Locate the cell with the specified text and output its [x, y] center coordinate. 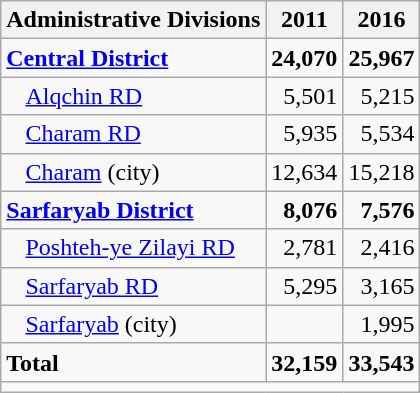
Sarfaryab District [134, 210]
5,534 [382, 134]
15,218 [382, 172]
Alqchin RD [134, 96]
5,501 [304, 96]
Administrative Divisions [134, 20]
Poshteh-ye Zilayi RD [134, 248]
5,215 [382, 96]
2,416 [382, 248]
Sarfaryab RD [134, 286]
1,995 [382, 324]
Charam (city) [134, 172]
25,967 [382, 58]
7,576 [382, 210]
Sarfaryab (city) [134, 324]
2016 [382, 20]
32,159 [304, 362]
Charam RD [134, 134]
2,781 [304, 248]
2011 [304, 20]
Total [134, 362]
33,543 [382, 362]
3,165 [382, 286]
5,295 [304, 286]
Central District [134, 58]
5,935 [304, 134]
24,070 [304, 58]
8,076 [304, 210]
12,634 [304, 172]
